Return the (X, Y) coordinate for the center point of the cell that contains the specified text.  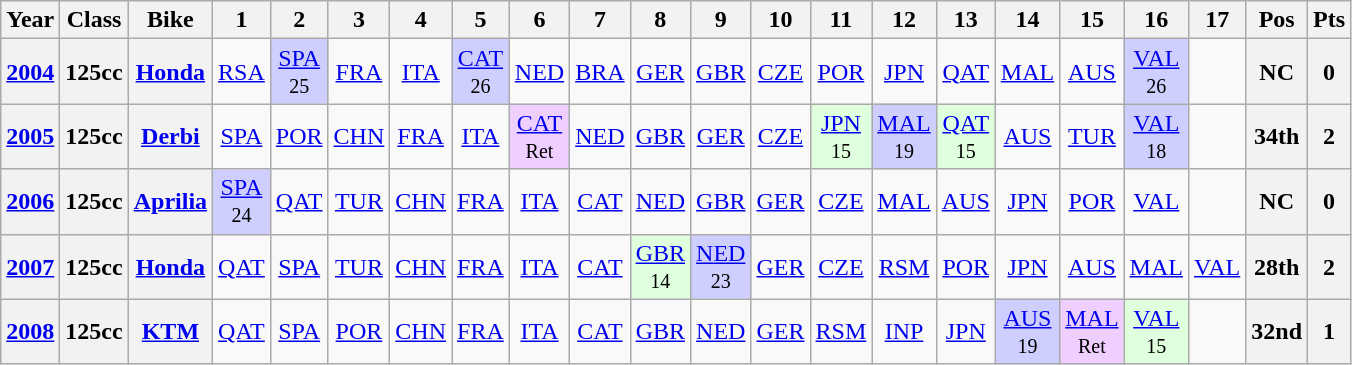
SPA24 (242, 202)
12 (904, 20)
GBR14 (660, 266)
VAL26 (1156, 72)
Class (94, 20)
Bike (170, 20)
INP (904, 332)
6 (539, 20)
11 (841, 20)
2005 (30, 136)
MAL19 (904, 136)
28th (1277, 266)
5 (481, 20)
2007 (30, 266)
10 (780, 20)
BRA (600, 72)
RSA (242, 72)
NED23 (721, 266)
2008 (30, 332)
MALRet (1092, 332)
Derbi (170, 136)
SPA25 (299, 72)
16 (1156, 20)
14 (1027, 20)
Pos (1277, 20)
17 (1216, 20)
Year (30, 20)
34th (1277, 136)
VAL15 (1156, 332)
32nd (1277, 332)
QAT15 (966, 136)
Aprilia (170, 202)
CAT26 (481, 72)
15 (1092, 20)
JPN15 (841, 136)
KTM (170, 332)
8 (660, 20)
CATRet (539, 136)
2006 (30, 202)
2004 (30, 72)
4 (421, 20)
VAL18 (1156, 136)
3 (359, 20)
Pts (1330, 20)
AUS19 (1027, 332)
13 (966, 20)
7 (600, 20)
9 (721, 20)
